For the text-containing cell, return its midpoint in [x, y] coordinate format. 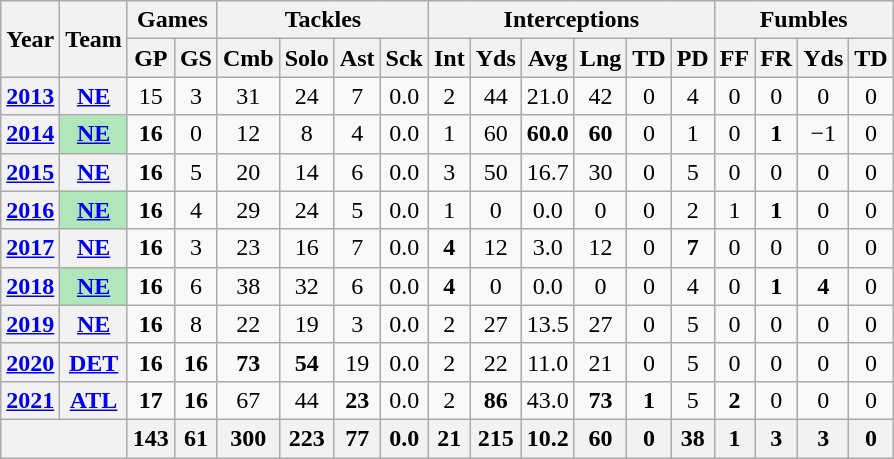
10.2 [548, 438]
223 [306, 438]
Tackles [322, 20]
−1 [824, 134]
67 [248, 400]
2021 [30, 400]
Year [30, 39]
GP [150, 58]
Games [172, 20]
21.0 [548, 96]
PD [692, 58]
2014 [30, 134]
54 [306, 362]
GS [196, 58]
60.0 [548, 134]
2016 [30, 210]
17 [150, 400]
30 [600, 172]
2013 [30, 96]
2020 [30, 362]
13.5 [548, 324]
143 [150, 438]
2018 [30, 286]
Lng [600, 58]
11.0 [548, 362]
14 [306, 172]
77 [357, 438]
Ast [357, 58]
Int [449, 58]
43.0 [548, 400]
20 [248, 172]
50 [496, 172]
FR [776, 58]
Team [94, 39]
2017 [30, 248]
86 [496, 400]
2019 [30, 324]
31 [248, 96]
Fumbles [804, 20]
Solo [306, 58]
Sck [404, 58]
29 [248, 210]
Cmb [248, 58]
2015 [30, 172]
32 [306, 286]
DET [94, 362]
FF [734, 58]
300 [248, 438]
61 [196, 438]
Interceptions [571, 20]
Avg [548, 58]
215 [496, 438]
42 [600, 96]
3.0 [548, 248]
15 [150, 96]
ATL [94, 400]
16.7 [548, 172]
